Scan for the cell matching the given text and deliver its [x, y] coordinate at center. 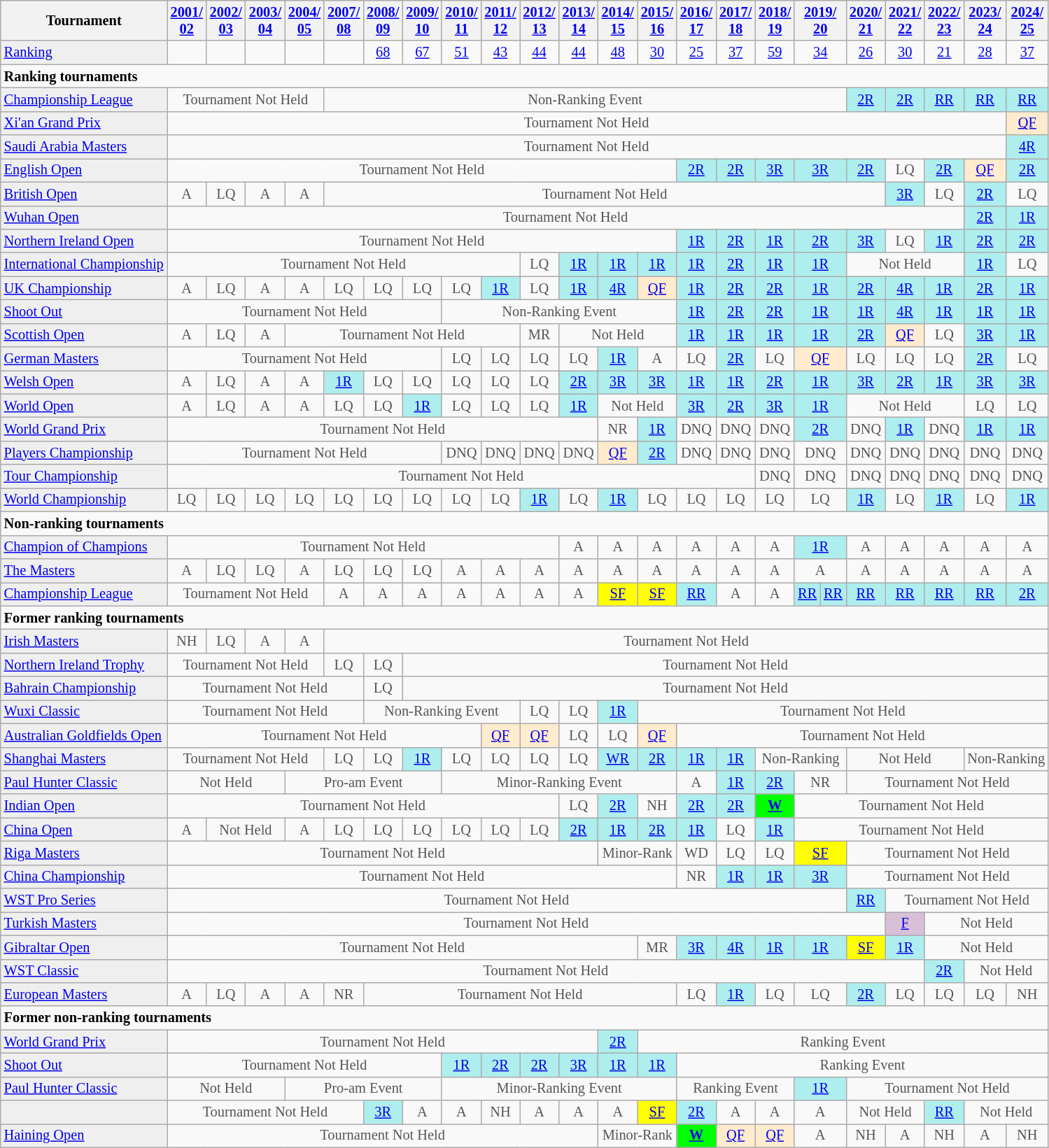
British Open [84, 194]
Scottish Open [84, 335]
Shanghai Masters [84, 759]
2003/04 [265, 20]
Turkish Masters [84, 923]
2011/12 [501, 20]
Welsh Open [84, 382]
Champion of Champions [84, 547]
51 [461, 52]
UK Championship [84, 288]
2009/10 [422, 20]
2001/02 [187, 20]
WR [618, 759]
Former non-ranking tournaments [525, 1018]
European Masters [84, 994]
Gibraltar Open [84, 947]
Ranking tournaments [525, 76]
2007/08 [344, 20]
WST Classic [84, 971]
Non-ranking tournaments [525, 523]
Wuxi Classic [84, 711]
2014/15 [618, 20]
The Masters [84, 570]
Northern Ireland Trophy [84, 665]
2016/17 [696, 20]
34 [820, 52]
28 [985, 52]
2018/19 [775, 20]
2004/05 [304, 20]
Haining Open [84, 1135]
Former ranking tournaments [525, 618]
2019/20 [820, 20]
2020/21 [866, 20]
Xi'an Grand Prix [84, 123]
Australian Goldfields Open [84, 735]
2017/18 [735, 20]
68 [383, 52]
2008/09 [383, 20]
Bahrain Championship [84, 688]
World Championship [84, 499]
International Championship [84, 264]
F [905, 923]
German Masters [84, 359]
Ranking [84, 52]
2015/16 [657, 20]
Tournament [84, 20]
China Open [84, 830]
Wuhan Open [84, 218]
Saudi Arabia Masters [84, 147]
2021/22 [905, 20]
Riga Masters [84, 853]
Indian Open [84, 806]
2010/11 [461, 20]
2012/13 [539, 20]
WST Pro Series [84, 900]
21 [944, 52]
2024/25 [1027, 20]
Irish Masters [84, 641]
WD [696, 853]
67 [422, 52]
World Open [84, 406]
2002/03 [226, 20]
2022/23 [944, 20]
48 [618, 52]
2013/14 [579, 20]
25 [696, 52]
China Championship [84, 877]
Tour Championship [84, 476]
43 [501, 52]
59 [775, 52]
2023/24 [985, 20]
26 [866, 52]
Northern Ireland Open [84, 241]
English Open [84, 170]
Players Championship [84, 453]
